Pinpoint the cell where the given text exists, returning its (x, y) midpoint coordinate. 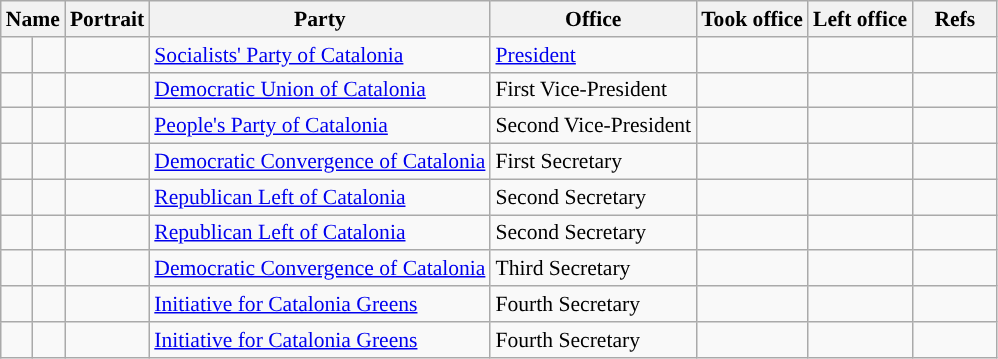
Portrait (107, 19)
President (593, 55)
Democratic Union of Catalonia (320, 90)
Party (320, 19)
People's Party of Catalonia (320, 126)
Third Secretary (593, 269)
Left office (860, 19)
Name (33, 19)
Socialists' Party of Catalonia (320, 55)
First Secretary (593, 162)
Took office (752, 19)
Refs (954, 19)
Second Vice-President (593, 126)
First Vice-President (593, 90)
Office (593, 19)
